Pinpoint the cell where the given text exists, returning its [x, y] midpoint coordinate. 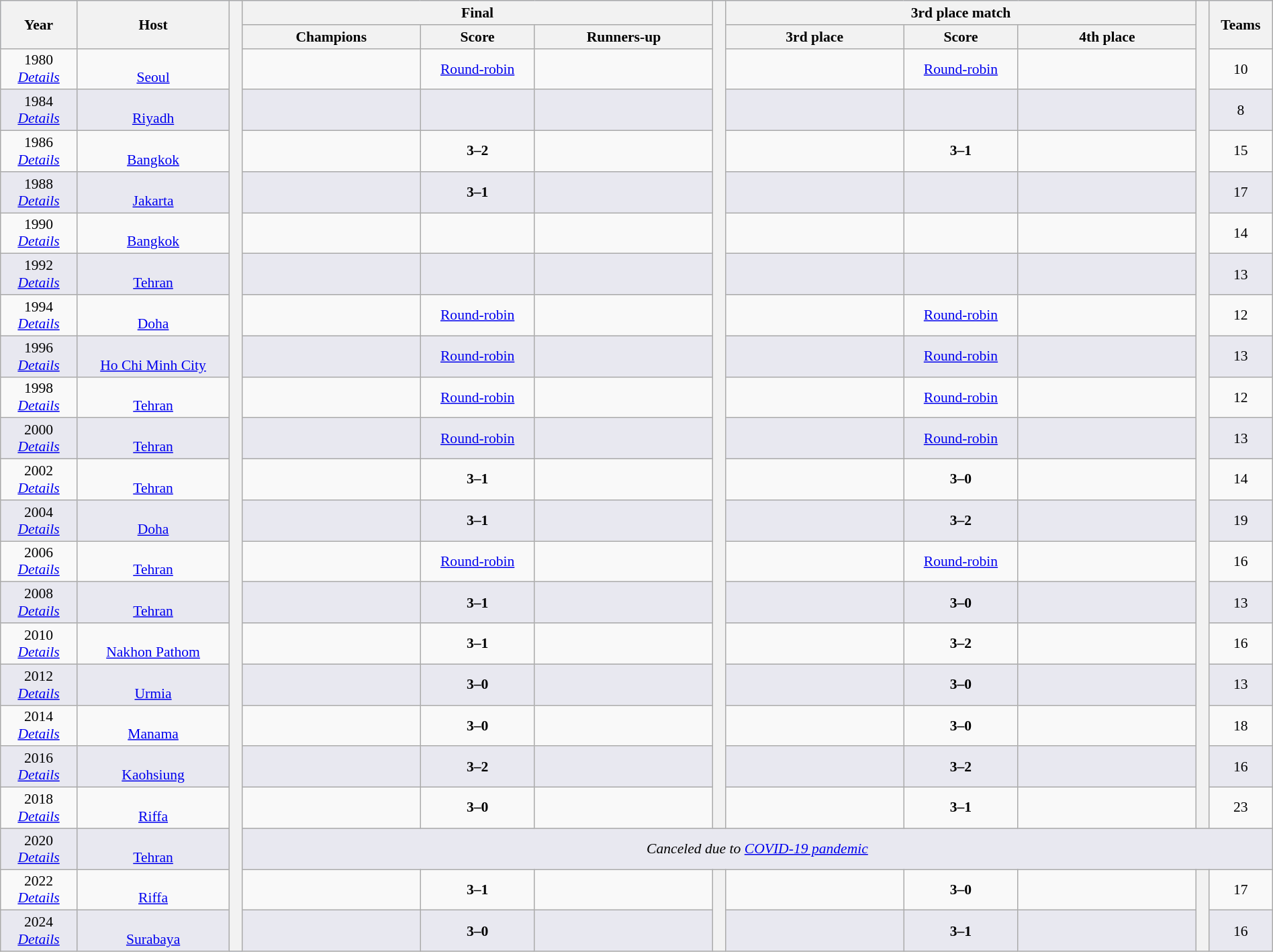
2020Details [39, 849]
Jakarta [153, 192]
Riyadh [153, 110]
1994Details [39, 316]
2008Details [39, 603]
2012Details [39, 685]
4th place [1106, 37]
1984Details [39, 110]
2014Details [39, 725]
3rd place [815, 37]
Final [478, 13]
Canceled due to COVID-19 pandemic [757, 849]
1996Details [39, 356]
Host [153, 24]
Champions [332, 37]
Ho Chi Minh City [153, 356]
2024Details [39, 931]
Teams [1241, 24]
2016Details [39, 767]
2022Details [39, 890]
1992Details [39, 274]
2010Details [39, 643]
2000Details [39, 439]
Surabaya [153, 931]
Manama [153, 725]
Year [39, 24]
Kaohsiung [153, 767]
8 [1241, 110]
1986Details [39, 152]
15 [1241, 152]
Seoul [153, 68]
18 [1241, 725]
Urmia [153, 685]
23 [1241, 808]
Nakhon Pathom [153, 643]
1988Details [39, 192]
1998Details [39, 397]
2002Details [39, 479]
Runners-up [623, 37]
2018Details [39, 808]
1980Details [39, 68]
3rd place match [961, 13]
10 [1241, 68]
19 [1241, 521]
1990Details [39, 234]
2006Details [39, 561]
2004Details [39, 521]
